Determine the [x, y] coordinate at the center of the cell enclosing the given text.  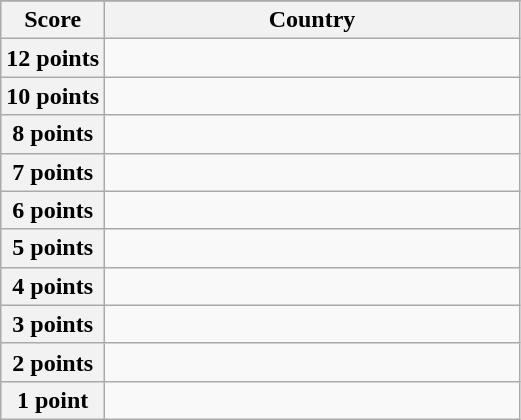
5 points [53, 248]
Country [312, 20]
6 points [53, 210]
Score [53, 20]
1 point [53, 400]
7 points [53, 172]
2 points [53, 362]
4 points [53, 286]
3 points [53, 324]
12 points [53, 58]
10 points [53, 96]
8 points [53, 134]
